Locate the cell with the specified text and output its (x, y) center coordinate. 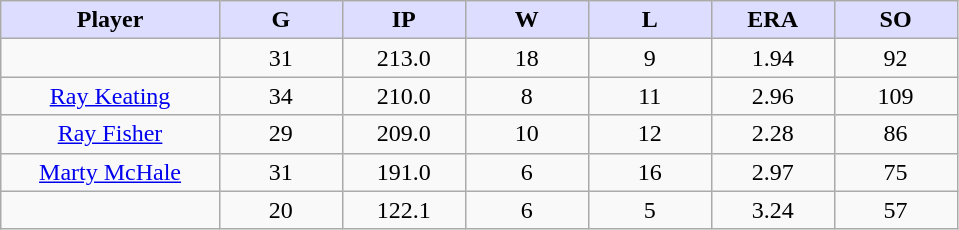
12 (650, 134)
210.0 (404, 96)
G (280, 20)
Ray Fisher (110, 134)
18 (526, 58)
20 (280, 210)
8 (526, 96)
29 (280, 134)
213.0 (404, 58)
2.97 (772, 172)
9 (650, 58)
209.0 (404, 134)
109 (896, 96)
L (650, 20)
2.96 (772, 96)
11 (650, 96)
Ray Keating (110, 96)
W (526, 20)
ERA (772, 20)
10 (526, 134)
Marty McHale (110, 172)
34 (280, 96)
Player (110, 20)
122.1 (404, 210)
2.28 (772, 134)
SO (896, 20)
57 (896, 210)
3.24 (772, 210)
5 (650, 210)
191.0 (404, 172)
16 (650, 172)
75 (896, 172)
92 (896, 58)
1.94 (772, 58)
86 (896, 134)
IP (404, 20)
